Search for the cell housing the specified text and yield its (X, Y) center coordinate. 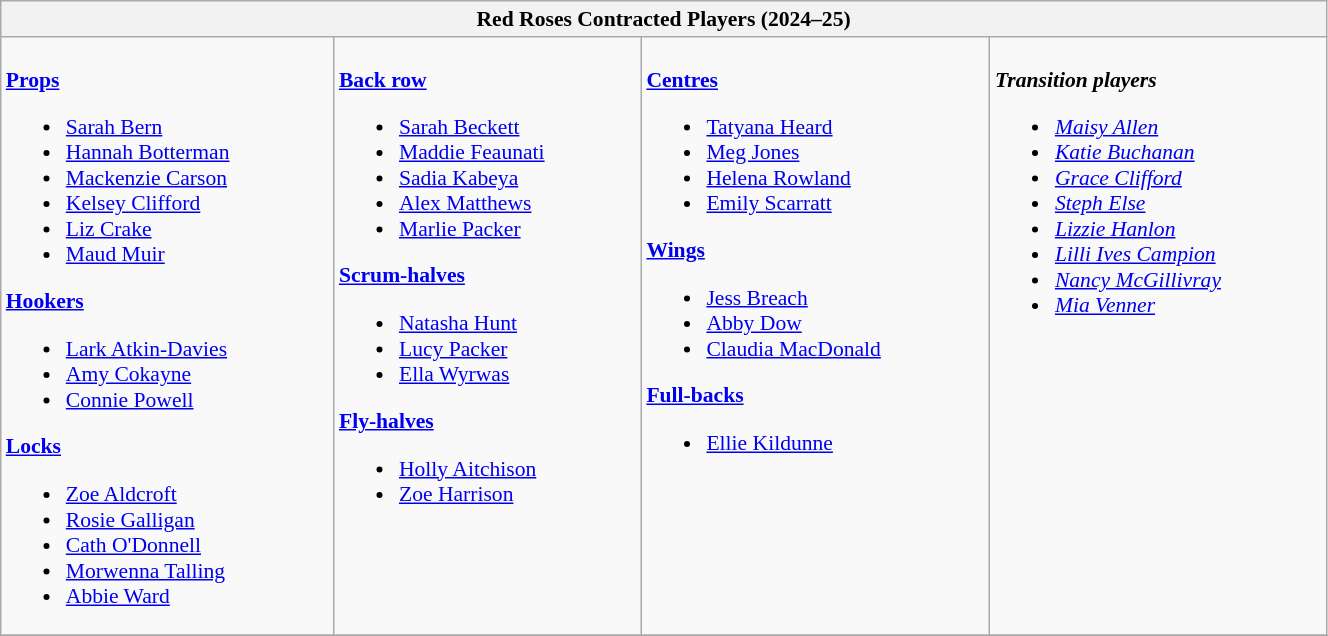
Transition playersMaisy AllenKatie BuchananGrace CliffordSteph ElseLizzie HanlonLilli Ives CampionNancy McGillivrayMia Venner (1158, 336)
Red Roses Contracted Players (2024–25) (664, 19)
CentresTatyana HeardMeg JonesHelena RowlandEmily ScarrattWingsJess BreachAbby DowClaudia MacDonaldFull-backsEllie Kildunne (815, 336)
